Identify which cell holds the provided text, then report its [X, Y] central coordinate. 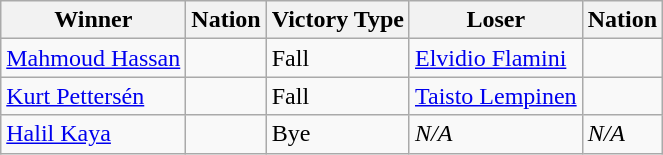
Taisto Lempinen [496, 96]
Victory Type [338, 20]
Mahmoud Hassan [94, 58]
Bye [338, 134]
Winner [94, 20]
Halil Kaya [94, 134]
Elvidio Flamini [496, 58]
Loser [496, 20]
Kurt Pettersén [94, 96]
